Find where the given text appears and provide that cell's center as [X, Y] coordinate. 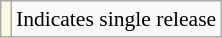
Indicates single release [116, 19]
